Extract the [X, Y] coordinate from the center of the cell holding the provided text.  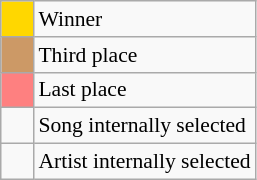
Last place [144, 90]
Third place [144, 55]
Song internally selected [144, 126]
Winner [144, 19]
Artist internally selected [144, 162]
